Detect which cell encompasses the target text, then output its [X, Y] center coordinate. 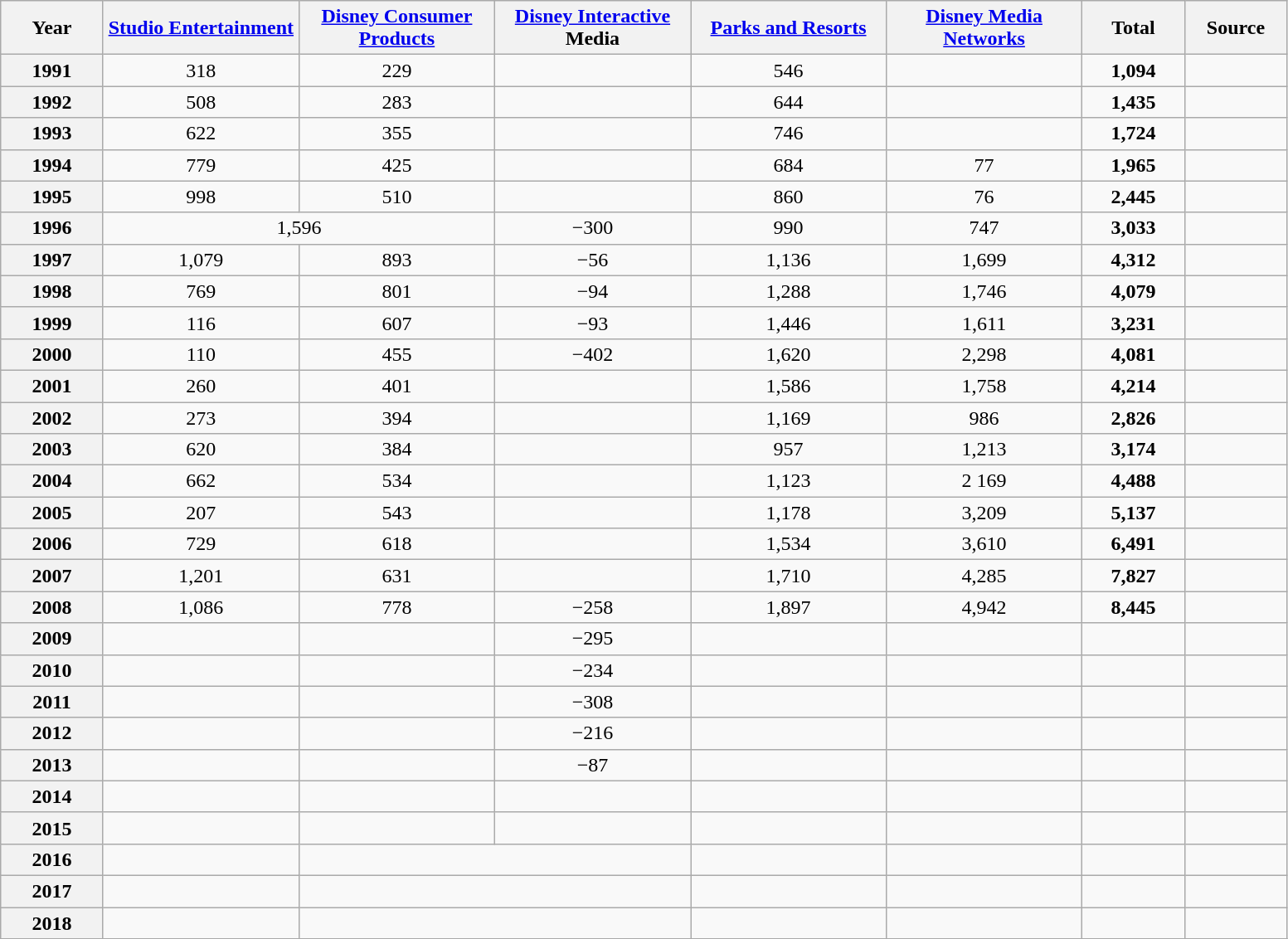
986 [984, 417]
−56 [592, 260]
893 [396, 260]
508 [201, 102]
2008 [52, 607]
1,086 [201, 607]
607 [396, 323]
110 [201, 354]
998 [201, 197]
−308 [592, 702]
455 [396, 354]
2017 [52, 891]
−402 [592, 354]
207 [201, 513]
1995 [52, 197]
1994 [52, 165]
620 [201, 450]
Year [52, 28]
1,897 [788, 607]
779 [201, 165]
1998 [52, 291]
2000 [52, 354]
401 [396, 386]
2,298 [984, 354]
Disney Media Networks [984, 28]
−258 [592, 607]
1,758 [984, 386]
318 [201, 71]
2011 [52, 702]
2009 [52, 639]
2003 [52, 450]
2007 [52, 576]
684 [788, 165]
957 [788, 450]
2012 [52, 733]
534 [396, 481]
1,611 [984, 323]
1,534 [788, 544]
2013 [52, 765]
510 [396, 197]
−216 [592, 733]
1,201 [201, 576]
1,710 [788, 576]
7,827 [1134, 576]
644 [788, 102]
1,136 [788, 260]
4,942 [984, 607]
3,231 [1134, 323]
801 [396, 291]
1,699 [984, 260]
8,445 [1134, 607]
1,213 [984, 450]
543 [396, 513]
2018 [52, 923]
425 [396, 165]
4,079 [1134, 291]
283 [396, 102]
1,620 [788, 354]
2002 [52, 417]
Disney Consumer Products [396, 28]
618 [396, 544]
2,445 [1134, 197]
4,312 [1134, 260]
229 [396, 71]
1,094 [1134, 71]
631 [396, 576]
3,033 [1134, 228]
−300 [592, 228]
3,174 [1134, 450]
2 169 [984, 481]
746 [788, 134]
1996 [52, 228]
1997 [52, 260]
394 [396, 417]
1991 [52, 71]
Total [1134, 28]
2014 [52, 796]
−234 [592, 670]
546 [788, 71]
747 [984, 228]
4,285 [984, 576]
1993 [52, 134]
−87 [592, 765]
Disney Interactive Media [592, 28]
355 [396, 134]
5,137 [1134, 513]
273 [201, 417]
2,826 [1134, 417]
1,724 [1134, 134]
1,435 [1134, 102]
2016 [52, 859]
76 [984, 197]
622 [201, 134]
1,288 [788, 291]
6,491 [1134, 544]
2005 [52, 513]
4,214 [1134, 386]
2010 [52, 670]
1992 [52, 102]
778 [396, 607]
1,596 [299, 228]
77 [984, 165]
1,746 [984, 291]
1,123 [788, 481]
729 [201, 544]
2001 [52, 386]
1,586 [788, 386]
−93 [592, 323]
1,178 [788, 513]
−295 [592, 639]
2015 [52, 828]
116 [201, 323]
1,079 [201, 260]
662 [201, 481]
4,488 [1134, 481]
1999 [52, 323]
3,209 [984, 513]
384 [396, 450]
860 [788, 197]
Source [1236, 28]
2004 [52, 481]
3,610 [984, 544]
769 [201, 291]
990 [788, 228]
1,446 [788, 323]
1,169 [788, 417]
260 [201, 386]
Studio Entertainment [201, 28]
2006 [52, 544]
1,965 [1134, 165]
4,081 [1134, 354]
Parks and Resorts [788, 28]
−94 [592, 291]
